Extract the [x, y] coordinate from the center of the cell holding the provided text.  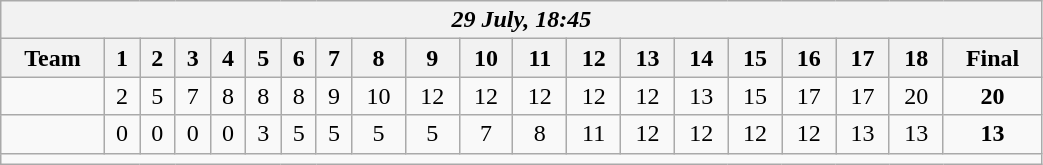
4 [228, 58]
6 [298, 58]
Final [992, 58]
14 [701, 58]
16 [809, 58]
29 July, 18:45 [522, 20]
1 [122, 58]
18 [916, 58]
Team [53, 58]
